Capture the cell that displays the provided text and extract its [x, y] central coordinate. 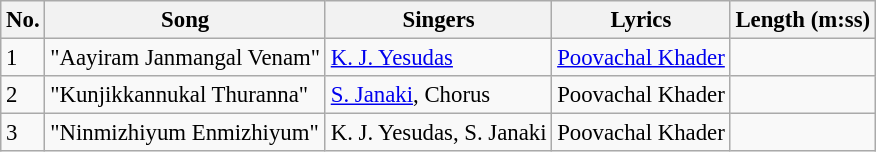
K. J. Yesudas [438, 58]
2 [23, 95]
Singers [438, 20]
"Aayiram Janmangal Venam" [186, 58]
1 [23, 58]
Song [186, 20]
No. [23, 20]
K. J. Yesudas, S. Janaki [438, 133]
Length (m:ss) [802, 20]
"Kunjikkannukal Thuranna" [186, 95]
Lyrics [641, 20]
"Ninmizhiyum Enmizhiyum" [186, 133]
3 [23, 133]
S. Janaki, Chorus [438, 95]
